Provide the [X, Y] coordinate of the cell's center where the given text is located.  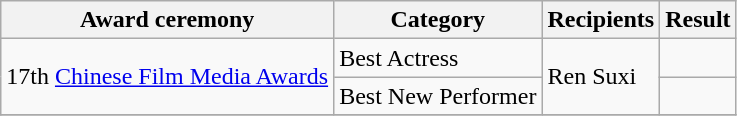
Recipients [601, 20]
17th Chinese Film Media Awards [168, 77]
Award ceremony [168, 20]
Best New Performer [438, 96]
Best Actress [438, 58]
Ren Suxi [601, 77]
Result [698, 20]
Category [438, 20]
